For the text-containing cell, return its midpoint in [x, y] coordinate format. 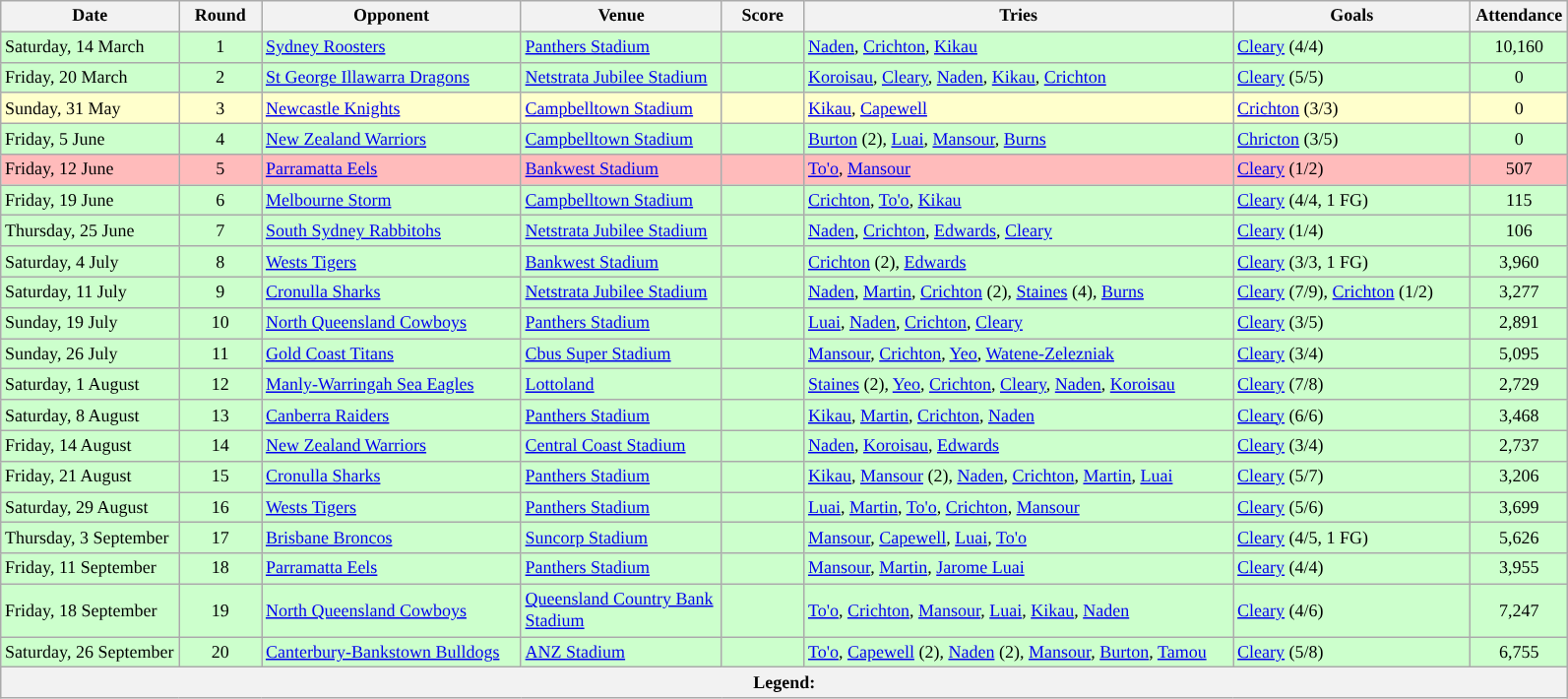
3,468 [1520, 415]
Kikau, Capewell [1019, 108]
17 [220, 538]
19 [220, 610]
Luai, Martin, To'o, Crichton, Mansour [1019, 508]
Saturday, 14 March [91, 47]
Crichton (3/3) [1352, 108]
15 [220, 477]
Kikau, Mansour (2), Naden, Crichton, Martin, Luai [1019, 477]
10 [220, 323]
5,095 [1520, 354]
Saturday, 8 August [91, 415]
2,891 [1520, 323]
Cleary (5/5) [1352, 77]
2,737 [1520, 445]
8 [220, 262]
3,955 [1520, 569]
6 [220, 201]
Saturday, 11 July [91, 291]
Cleary (6/6) [1352, 415]
Naden, Crichton, Kikau [1019, 47]
2 [220, 77]
Sydney Roosters [392, 47]
Canberra Raiders [392, 415]
Friday, 20 March [91, 77]
Venue [621, 16]
To'o, Capewell (2), Naden (2), Mansour, Burton, Tamou [1019, 652]
Luai, Naden, Crichton, Cleary [1019, 323]
Naden, Koroisau, Edwards [1019, 445]
Cleary (3/5) [1352, 323]
Brisbane Broncos [392, 538]
106 [1520, 230]
Koroisau, Cleary, Naden, Kikau, Crichton [1019, 77]
Thursday, 3 September [91, 538]
Cleary (4/4, 1 FG) [1352, 201]
Cleary (5/8) [1352, 652]
Naden, Martin, Crichton (2), Staines (4), Burns [1019, 291]
Chricton (3/5) [1352, 138]
3,206 [1520, 477]
Friday, 12 June [91, 169]
3,960 [1520, 262]
South Sydney Rabbitohs [392, 230]
13 [220, 415]
Naden, Crichton, Edwards, Cleary [1019, 230]
Saturday, 4 July [91, 262]
Friday, 21 August [91, 477]
Sunday, 19 July [91, 323]
Opponent [392, 16]
3,699 [1520, 508]
Burton (2), Luai, Mansour, Burns [1019, 138]
507 [1520, 169]
Cleary (1/2) [1352, 169]
To'o, Mansour [1019, 169]
20 [220, 652]
4 [220, 138]
Thursday, 25 June [91, 230]
Kikau, Martin, Crichton, Naden [1019, 415]
Staines (2), Yeo, Crichton, Cleary, Naden, Koroisau [1019, 384]
16 [220, 508]
Date [91, 16]
Round [220, 16]
Cleary (1/4) [1352, 230]
Gold Coast Titans [392, 354]
6,755 [1520, 652]
Cleary (7/8) [1352, 384]
To'o, Crichton, Mansour, Luai, Kikau, Naden [1019, 610]
Cleary (4/5, 1 FG) [1352, 538]
Crichton (2), Edwards [1019, 262]
Saturday, 29 August [91, 508]
Cleary (7/9), Crichton (1/2) [1352, 291]
Cleary (3/3, 1 FG) [1352, 262]
Sunday, 26 July [91, 354]
10,160 [1520, 47]
115 [1520, 201]
5 [220, 169]
Attendance [1520, 16]
Friday, 19 June [91, 201]
Manly-Warringah Sea Eagles [392, 384]
ANZ Stadium [621, 652]
3,277 [1520, 291]
Queensland Country Bank Stadium [621, 610]
Friday, 14 August [91, 445]
Friday, 5 June [91, 138]
Legend: [784, 683]
St George Illawarra Dragons [392, 77]
18 [220, 569]
Canterbury-Bankstown Bulldogs [392, 652]
Goals [1352, 16]
Sunday, 31 May [91, 108]
Saturday, 26 September [91, 652]
1 [220, 47]
Score [763, 16]
12 [220, 384]
3 [220, 108]
Melbourne Storm [392, 201]
Newcastle Knights [392, 108]
Cbus Super Stadium [621, 354]
7,247 [1520, 610]
Central Coast Stadium [621, 445]
Saturday, 1 August [91, 384]
Friday, 11 September [91, 569]
Cleary (5/7) [1352, 477]
Lottoland [621, 384]
7 [220, 230]
2,729 [1520, 384]
Suncorp Stadium [621, 538]
14 [220, 445]
Tries [1019, 16]
11 [220, 354]
Crichton, To'o, Kikau [1019, 201]
Mansour, Crichton, Yeo, Watene-Zelezniak [1019, 354]
Friday, 18 September [91, 610]
Mansour, Martin, Jarome Luai [1019, 569]
Cleary (5/6) [1352, 508]
Mansour, Capewell, Luai, To'o [1019, 538]
5,626 [1520, 538]
Cleary (4/6) [1352, 610]
9 [220, 291]
